For the text-containing cell, return its midpoint in (X, Y) coordinate format. 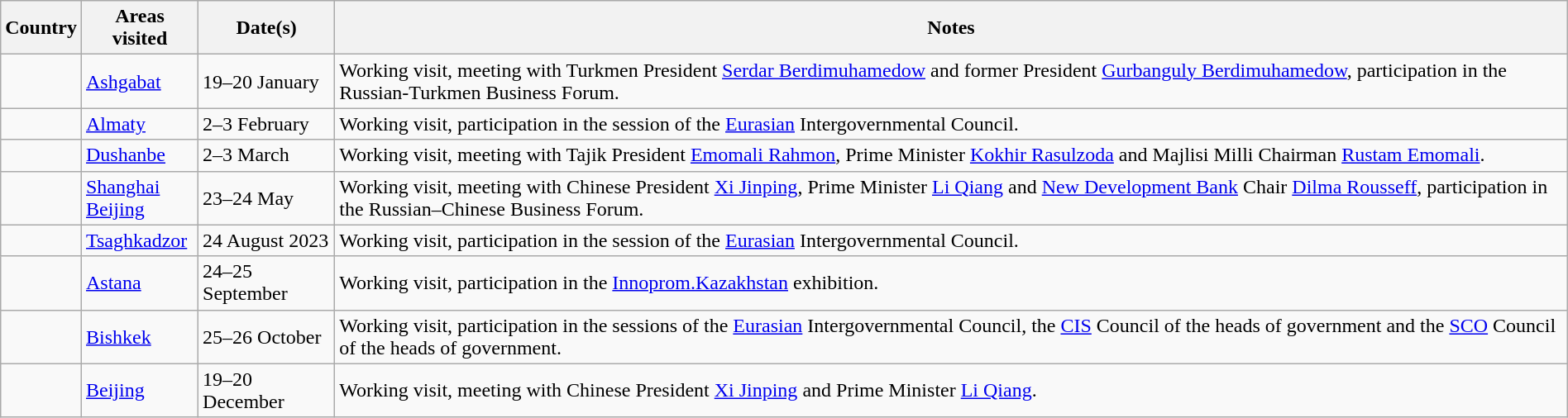
Tsaghkadzor (139, 240)
25–26 October (266, 337)
24–25 September (266, 283)
2–3 February (266, 124)
Date(s) (266, 28)
19–20 December (266, 390)
Ashgabat (139, 81)
Working visit, meeting with Tajik President Emomali Rahmon, Prime Minister Kokhir Rasulzoda and Majlisi Milli Chairman Rustam Emomali. (951, 155)
Notes (951, 28)
Areas visited (139, 28)
Working visit, meeting with Chinese President Xi Jinping and Prime Minister Li Qiang. (951, 390)
ShanghaiBeijing (139, 198)
Almaty (139, 124)
Astana (139, 283)
Working visit, participation in the Innoprom.Kazakhstan exhibition. (951, 283)
Bishkek (139, 337)
Country (41, 28)
2–3 March (266, 155)
19–20 January (266, 81)
23–24 May (266, 198)
Beijing (139, 390)
24 August 2023 (266, 240)
Dushanbe (139, 155)
